Identify which cell holds the provided text, then report its [x, y] central coordinate. 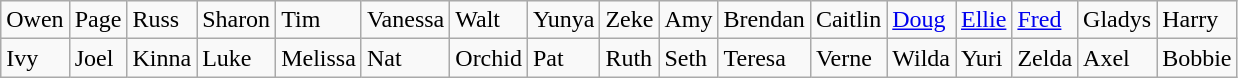
Joel [98, 58]
Yunya [563, 20]
Melissa [319, 58]
Ruth [630, 58]
Doug [922, 20]
Vanessa [405, 20]
Gladys [1118, 20]
Pat [563, 58]
Orchid [489, 58]
Owen [35, 20]
Tim [319, 20]
Yuri [984, 58]
Sharon [236, 20]
Zeke [630, 20]
Teresa [764, 58]
Russ [162, 20]
Harry [1197, 20]
Wilda [922, 58]
Zelda [1045, 58]
Kinna [162, 58]
Page [98, 20]
Bobbie [1197, 58]
Luke [236, 58]
Nat [405, 58]
Ellie [984, 20]
Brendan [764, 20]
Caitlin [848, 20]
Fred [1045, 20]
Seth [688, 58]
Walt [489, 20]
Ivy [35, 58]
Verne [848, 58]
Amy [688, 20]
Axel [1118, 58]
